Determine the (x, y) coordinate at the center of the cell enclosing the given text.  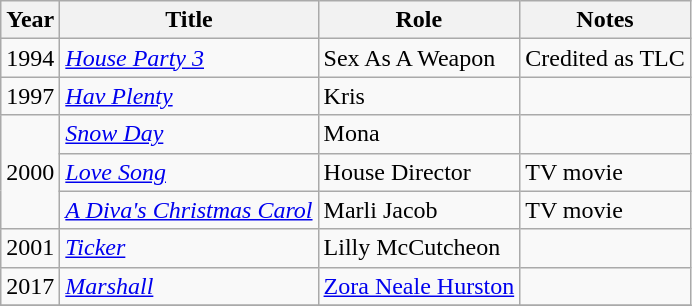
Title (189, 20)
Snow Day (189, 134)
Notes (606, 20)
Ticker (189, 248)
Marshall (189, 286)
2001 (30, 248)
Zora Neale Hurston (419, 286)
Hav Plenty (189, 96)
1997 (30, 96)
Kris (419, 96)
Credited as TLC (606, 58)
Role (419, 20)
House Director (419, 172)
Year (30, 20)
Mona (419, 134)
House Party 3 (189, 58)
Marli Jacob (419, 210)
Lilly McCutcheon (419, 248)
Sex As A Weapon (419, 58)
2017 (30, 286)
A Diva's Christmas Carol (189, 210)
Love Song (189, 172)
1994 (30, 58)
2000 (30, 172)
